Detect which cell encompasses the target text, then output its [X, Y] center coordinate. 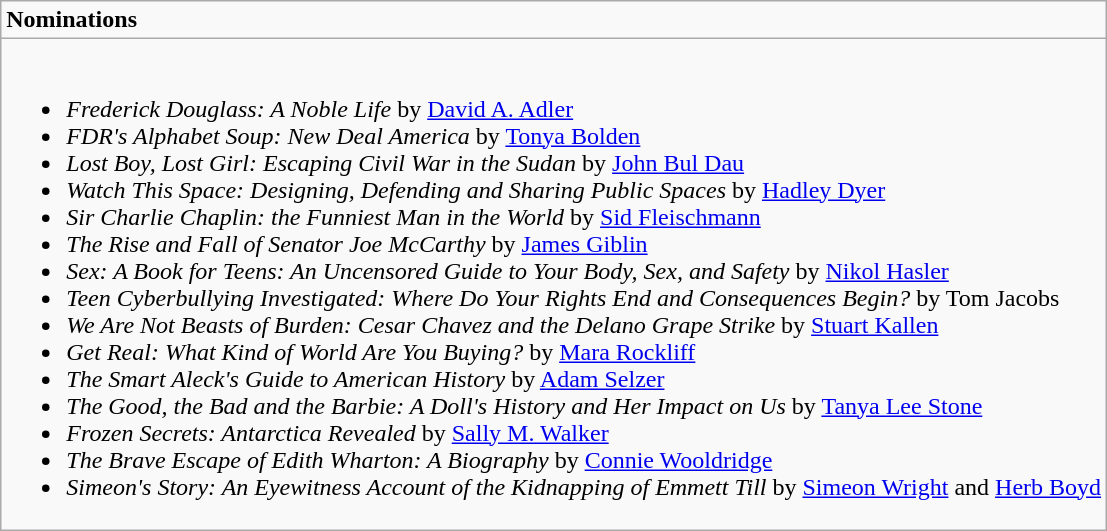
Nominations [554, 20]
